For the text-containing cell, return its midpoint in (X, Y) coordinate format. 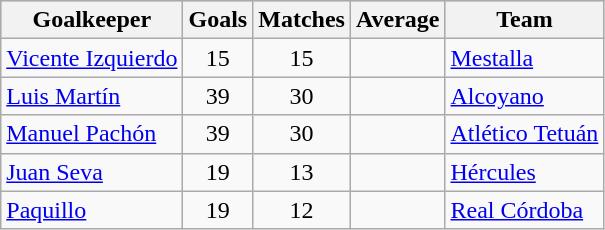
12 (302, 210)
Manuel Pachón (92, 134)
Average (398, 20)
Goalkeeper (92, 20)
Team (524, 20)
Real Córdoba (524, 210)
Vicente Izquierdo (92, 58)
Matches (302, 20)
Hércules (524, 172)
Paquillo (92, 210)
13 (302, 172)
Mestalla (524, 58)
Goals (218, 20)
Alcoyano (524, 96)
Luis Martín (92, 96)
Juan Seva (92, 172)
Atlético Tetuán (524, 134)
